Scan for the cell matching the given text and deliver its (X, Y) coordinate at center. 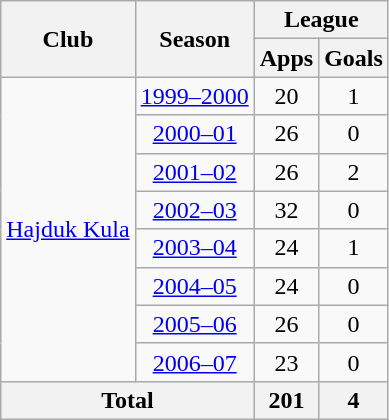
Total (128, 400)
2004–05 (194, 286)
Apps (286, 58)
32 (286, 210)
2006–07 (194, 362)
2001–02 (194, 172)
2002–03 (194, 210)
20 (286, 96)
2003–04 (194, 248)
Season (194, 39)
League (321, 20)
Goals (354, 58)
1999–2000 (194, 96)
Hajduk Kula (68, 229)
Club (68, 39)
201 (286, 400)
23 (286, 362)
2005–06 (194, 324)
2 (354, 172)
4 (354, 400)
2000–01 (194, 134)
